Determine the (x, y) coordinate at the center of the cell enclosing the given text.  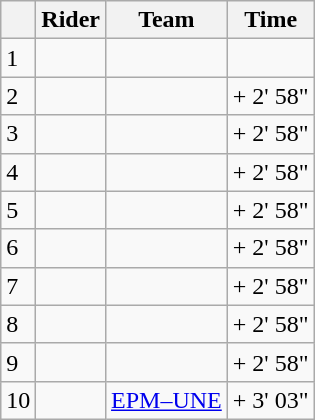
3 (18, 134)
Time (270, 20)
7 (18, 286)
8 (18, 324)
4 (18, 172)
1 (18, 58)
+ 3' 03" (270, 400)
9 (18, 362)
5 (18, 210)
10 (18, 400)
6 (18, 248)
EPM–UNE (167, 400)
Rider (71, 20)
Team (167, 20)
2 (18, 96)
